For the text-containing cell, return its midpoint in [x, y] coordinate format. 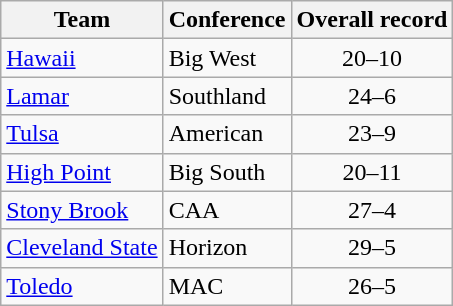
Team [82, 20]
Lamar [82, 96]
Stony Brook [82, 210]
Southland [227, 96]
Big West [227, 58]
High Point [82, 172]
Hawaii [82, 58]
CAA [227, 210]
Tulsa [82, 134]
MAC [227, 286]
Cleveland State [82, 248]
Overall record [372, 20]
23–9 [372, 134]
Toledo [82, 286]
20–11 [372, 172]
27–4 [372, 210]
24–6 [372, 96]
Big South [227, 172]
Horizon [227, 248]
26–5 [372, 286]
20–10 [372, 58]
29–5 [372, 248]
Conference [227, 20]
American [227, 134]
